Determine the (x, y) coordinate at the center of the cell enclosing the given text.  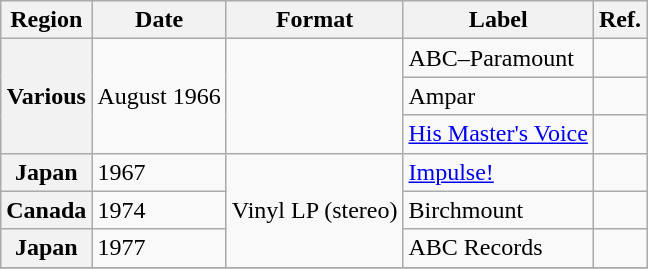
Impulse! (498, 172)
Date (159, 20)
ABC Records (498, 248)
Various (46, 96)
Region (46, 20)
Birchmount (498, 210)
His Master's Voice (498, 134)
August 1966 (159, 96)
Vinyl LP (stereo) (314, 210)
Format (314, 20)
1977 (159, 248)
Label (498, 20)
Canada (46, 210)
Ampar (498, 96)
1974 (159, 210)
Ref. (620, 20)
1967 (159, 172)
ABC–Paramount (498, 58)
